Return the [X, Y] coordinate for the center point of the cell that contains the specified text.  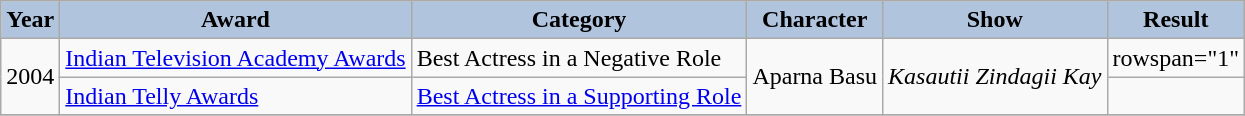
Indian Television Academy Awards [236, 58]
Category [579, 20]
Best Actress in a Negative Role [579, 58]
2004 [30, 77]
Award [236, 20]
rowspan="1" [1176, 58]
Character [815, 20]
Best Actress in a Supporting Role [579, 96]
Kasautii Zindagii Kay [995, 77]
Result [1176, 20]
Aparna Basu [815, 77]
Show [995, 20]
Indian Telly Awards [236, 96]
Year [30, 20]
